Capture the cell that displays the provided text and extract its [x, y] central coordinate. 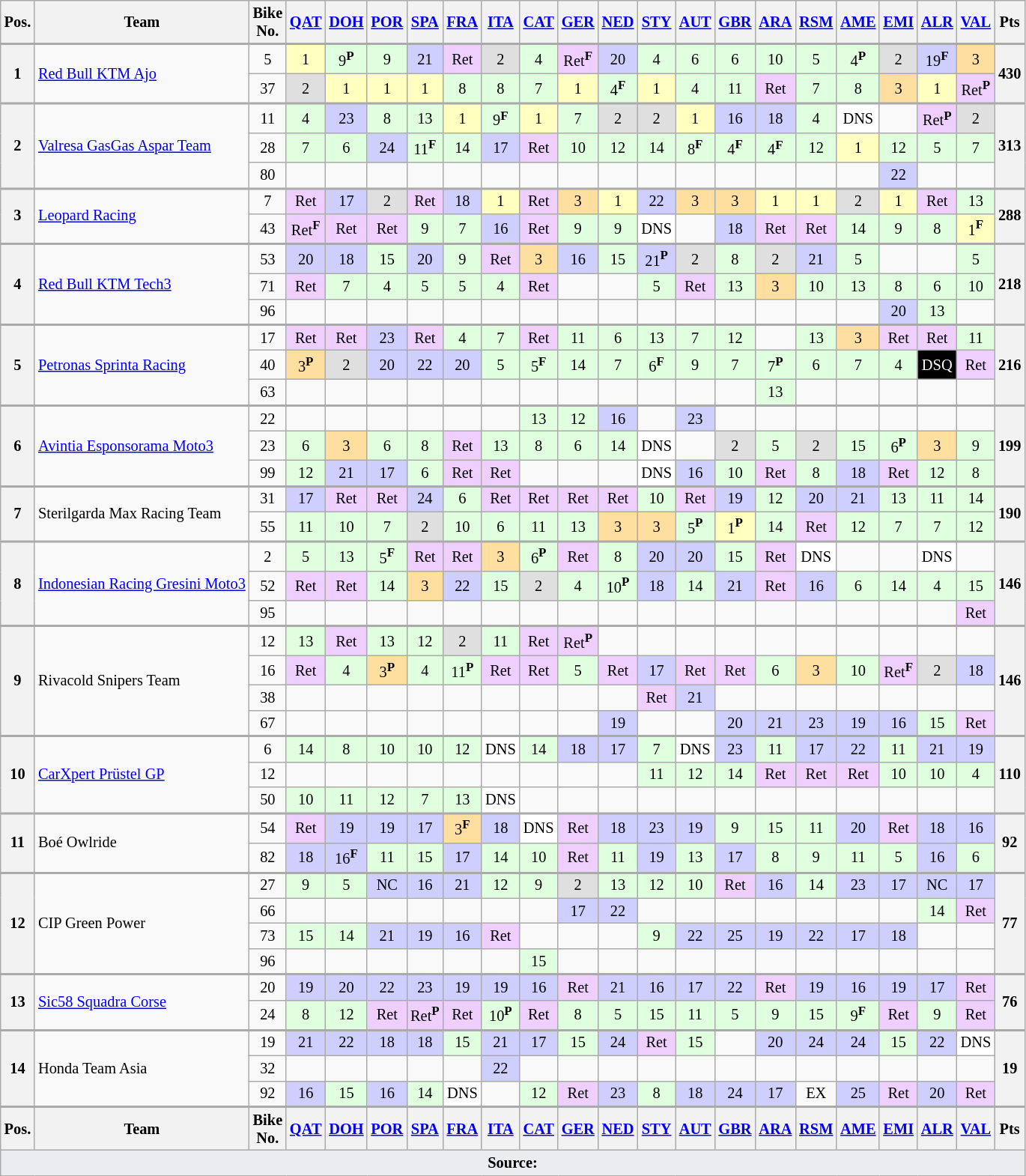
199 [1010, 446]
53 [268, 258]
Indonesian Racing Gresini Moto3 [142, 584]
31 [268, 499]
43 [268, 229]
38 [268, 697]
190 [1010, 514]
110 [1010, 775]
16F [346, 858]
50 [268, 800]
DSQ [938, 366]
76 [1010, 1002]
EX [816, 1094]
Petronas Sprinta Racing [142, 365]
313 [1010, 145]
218 [1010, 284]
1F [976, 229]
3F [463, 828]
5P [695, 527]
27 [268, 885]
73 [268, 936]
28 [268, 148]
21P [656, 258]
99 [268, 473]
37 [268, 88]
80 [268, 175]
9P [346, 59]
11F [425, 148]
71 [268, 286]
6F [656, 366]
Red Bull KTM Tech3 [142, 284]
216 [1010, 365]
Rivacold Snipers Team [142, 682]
32 [268, 1068]
Leopard Racing [142, 216]
CIP Green Power [142, 923]
Sterilgarda Max Racing Team [142, 514]
19F [938, 59]
40 [268, 366]
82 [268, 858]
55 [268, 527]
CarXpert Prüstel GP [142, 775]
95 [268, 613]
77 [1010, 923]
288 [1010, 216]
430 [1010, 73]
Source: [513, 1163]
67 [268, 723]
Honda Team Asia [142, 1068]
Red Bull KTM Ajo [142, 73]
Boé Owlride [142, 842]
Sic58 Squadra Corse [142, 1002]
52 [268, 586]
63 [268, 392]
11P [463, 671]
7P [775, 366]
Avintia Esponsorama Moto3 [142, 446]
4P [858, 59]
Valresa GasGas Aspar Team [142, 145]
66 [268, 911]
8F [695, 148]
54 [268, 828]
1P [735, 527]
